Find where the given text appears and provide that cell's center as (X, Y) coordinate. 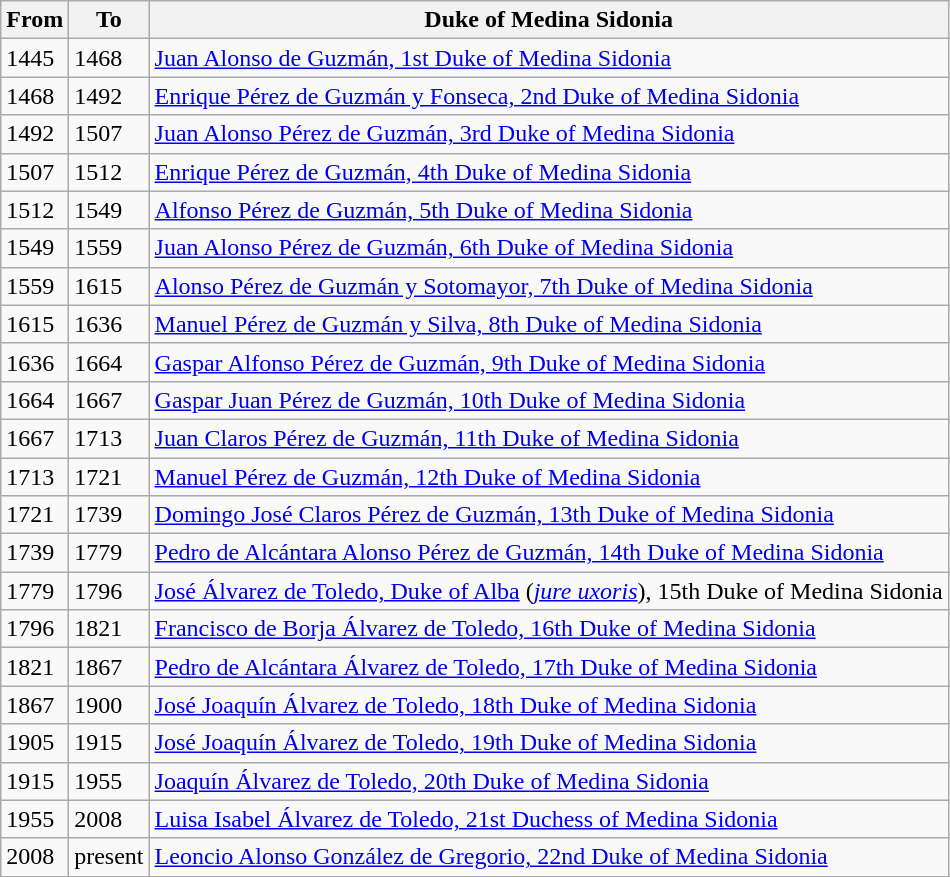
Alonso Pérez de Guzmán y Sotomayor, 7th Duke of Medina Sidonia (548, 286)
Pedro de Alcántara Álvarez de Toledo, 17th Duke of Medina Sidonia (548, 667)
To (109, 20)
Juan Alonso Pérez de Guzmán, 6th Duke of Medina Sidonia (548, 248)
Juan Claros Pérez de Guzmán, 11th Duke of Medina Sidonia (548, 438)
1445 (35, 58)
Gaspar Juan Pérez de Guzmán, 10th Duke of Medina Sidonia (548, 400)
Enrique Pérez de Guzmán, 4th Duke of Medina Sidonia (548, 172)
present (109, 857)
Luisa Isabel Álvarez de Toledo, 21st Duchess of Medina Sidonia (548, 819)
José Álvarez de Toledo, Duke of Alba (jure uxoris), 15th Duke of Medina Sidonia (548, 591)
Domingo José Claros Pérez de Guzmán, 13th Duke of Medina Sidonia (548, 515)
Leoncio Alonso González de Gregorio, 22nd Duke of Medina Sidonia (548, 857)
Manuel Pérez de Guzmán y Silva, 8th Duke of Medina Sidonia (548, 324)
1900 (109, 705)
From (35, 20)
Alfonso Pérez de Guzmán, 5th Duke of Medina Sidonia (548, 210)
Duke of Medina Sidonia (548, 20)
Francisco de Borja Álvarez de Toledo, 16th Duke of Medina Sidonia (548, 629)
Gaspar Alfonso Pérez de Guzmán, 9th Duke of Medina Sidonia (548, 362)
José Joaquín Álvarez de Toledo, 19th Duke of Medina Sidonia (548, 743)
Manuel Pérez de Guzmán, 12th Duke of Medina Sidonia (548, 477)
Juan Alonso Pérez de Guzmán, 3rd Duke of Medina Sidonia (548, 134)
1905 (35, 743)
Juan Alonso de Guzmán, 1st Duke of Medina Sidonia (548, 58)
Enrique Pérez de Guzmán y Fonseca, 2nd Duke of Medina Sidonia (548, 96)
Pedro de Alcántara Alonso Pérez de Guzmán, 14th Duke of Medina Sidonia (548, 553)
José Joaquín Álvarez de Toledo, 18th Duke of Medina Sidonia (548, 705)
Joaquín Álvarez de Toledo, 20th Duke of Medina Sidonia (548, 781)
